Extract the [X, Y] coordinate from the center of the cell holding the provided text.  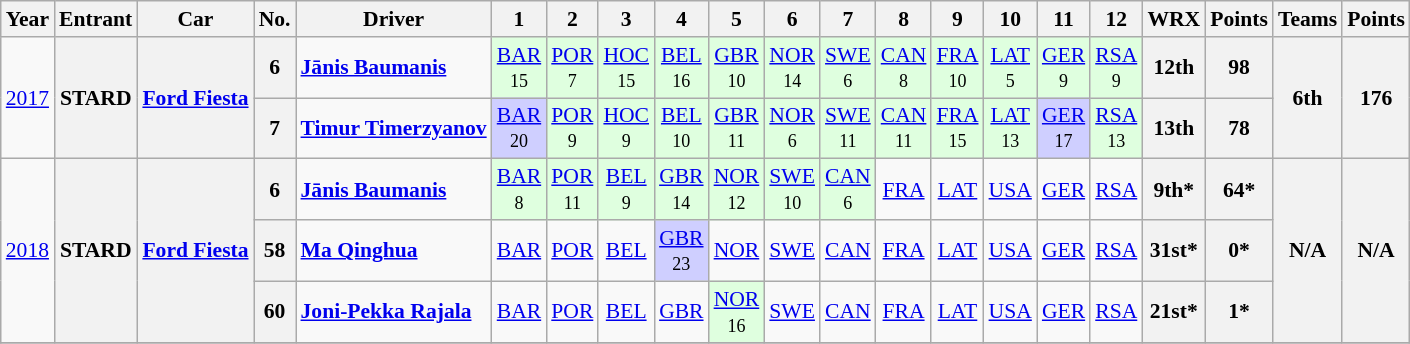
31st* [1174, 250]
POR11 [572, 190]
HOC15 [626, 68]
GBR11 [737, 128]
Ma Qinghua [394, 250]
13th [1174, 128]
BAR15 [520, 68]
12th [1174, 68]
98 [1239, 68]
9 [957, 19]
BEL16 [682, 68]
2017 [28, 98]
GER9 [1064, 68]
10 [1010, 19]
GBR10 [737, 68]
Teams [1308, 19]
1 [520, 19]
NOR16 [737, 312]
NOR [737, 250]
3 [626, 19]
2018 [28, 250]
WRX [1174, 19]
78 [1239, 128]
RSA9 [1116, 68]
LAT13 [1010, 128]
6th [1308, 98]
NOR14 [792, 68]
POR7 [572, 68]
0* [1239, 250]
Driver [394, 19]
12 [1116, 19]
64* [1239, 190]
LAT5 [1010, 68]
GER17 [1064, 128]
SWE11 [848, 128]
POR9 [572, 128]
GBR23 [682, 250]
HOC9 [626, 128]
SWE6 [848, 68]
2 [572, 19]
FRA10 [957, 68]
Entrant [96, 19]
11 [1064, 19]
NOR12 [737, 190]
BAR20 [520, 128]
RSA13 [1116, 128]
CAN6 [848, 190]
BAR8 [520, 190]
NOR6 [792, 128]
1* [1239, 312]
Car [195, 19]
4 [682, 19]
CAN11 [904, 128]
BEL10 [682, 128]
60 [275, 312]
21st* [1174, 312]
Joni-Pekka Rajala [394, 312]
No. [275, 19]
9th* [1174, 190]
GBR [682, 312]
58 [275, 250]
Timur Timerzyanov [394, 128]
176 [1376, 98]
8 [904, 19]
FRA15 [957, 128]
BEL9 [626, 190]
CAN8 [904, 68]
5 [737, 19]
Year [28, 19]
GBR14 [682, 190]
SWE10 [792, 190]
